For the text-containing cell, return its midpoint in (x, y) coordinate format. 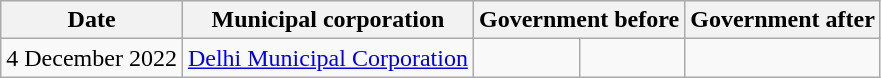
Delhi Municipal Corporation (328, 58)
Date (92, 20)
Municipal corporation (328, 20)
Government after (783, 20)
Government before (578, 20)
4 December 2022 (92, 58)
